Scan for the cell matching the given text and deliver its [x, y] coordinate at center. 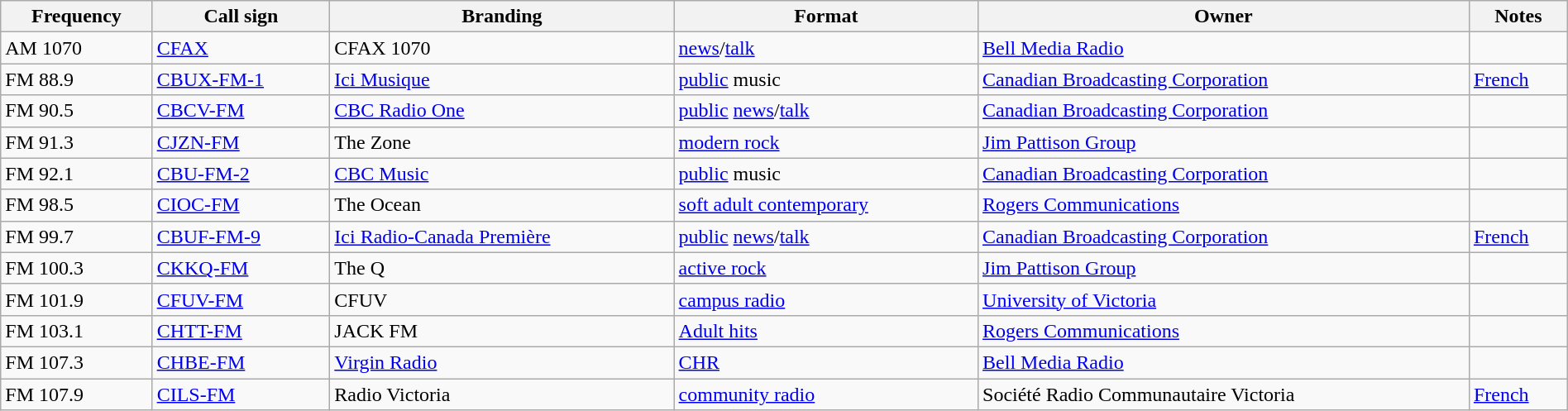
Notes [1518, 17]
CFUV-FM [241, 299]
CILS-FM [241, 394]
The Q [502, 268]
FM 90.5 [76, 111]
FM 98.5 [76, 205]
campus radio [825, 299]
Adult hits [825, 331]
The Ocean [502, 205]
CHTT-FM [241, 331]
FM 107.3 [76, 362]
CBCV-FM [241, 111]
CHBE-FM [241, 362]
FM 103.1 [76, 331]
CIOC-FM [241, 205]
FM 88.9 [76, 79]
Radio Victoria [502, 394]
Frequency [76, 17]
FM 107.9 [76, 394]
Virgin Radio [502, 362]
community radio [825, 394]
Owner [1224, 17]
Branding [502, 17]
Ici Musique [502, 79]
JACK FM [502, 331]
CJZN-FM [241, 142]
news/talk [825, 48]
CKKQ-FM [241, 268]
CFAX [241, 48]
AM 1070 [76, 48]
Ici Radio-Canada Première [502, 237]
FM 101.9 [76, 299]
FM 91.3 [76, 142]
CBUX-FM-1 [241, 79]
modern rock [825, 142]
University of Victoria [1224, 299]
CFAX 1070 [502, 48]
Société Radio Communautaire Victoria [1224, 394]
Format [825, 17]
CFUV [502, 299]
CBC Music [502, 174]
FM 99.7 [76, 237]
FM 100.3 [76, 268]
Call sign [241, 17]
active rock [825, 268]
The Zone [502, 142]
soft adult contemporary [825, 205]
FM 92.1 [76, 174]
CBU-FM-2 [241, 174]
CHR [825, 362]
CBC Radio One [502, 111]
CBUF-FM-9 [241, 237]
